Return [x, y] of the center of cell containing provided text 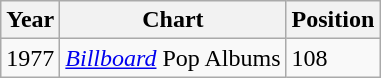
1977 [30, 58]
108 [333, 58]
Chart [173, 20]
Year [30, 20]
Position [333, 20]
Billboard Pop Albums [173, 58]
